Find where the given text appears and provide that cell's center as [X, Y] coordinate. 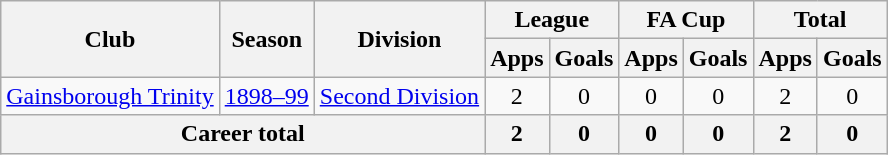
1898–99 [266, 96]
Career total [243, 134]
Total [820, 20]
Season [266, 39]
League [552, 20]
Second Division [399, 96]
FA Cup [686, 20]
Gainsborough Trinity [110, 96]
Division [399, 39]
Club [110, 39]
